Locate the cell with the specified text and output its [X, Y] center coordinate. 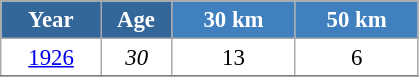
50 km [356, 20]
1926 [52, 58]
30 [136, 58]
30 km [234, 20]
Year [52, 20]
13 [234, 58]
Age [136, 20]
6 [356, 58]
